Provide the [X, Y] coordinate of the cell's center where the given text is located.  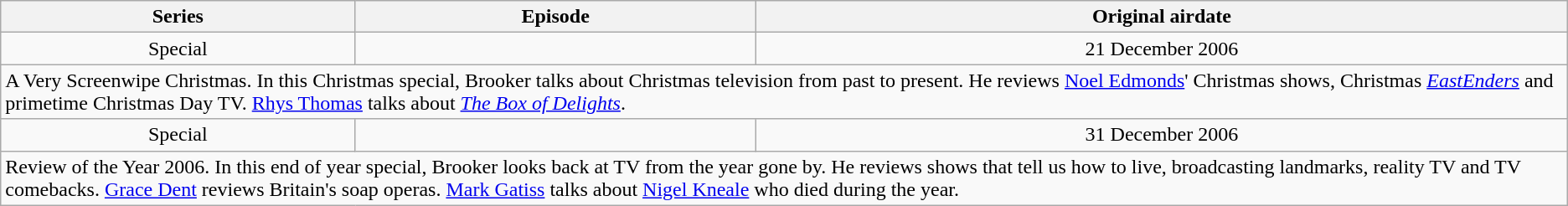
21 December 2006 [1163, 49]
Original airdate [1163, 17]
31 December 2006 [1163, 135]
Series [178, 17]
Episode [556, 17]
